Pinpoint the cell where the given text exists, returning its (x, y) midpoint coordinate. 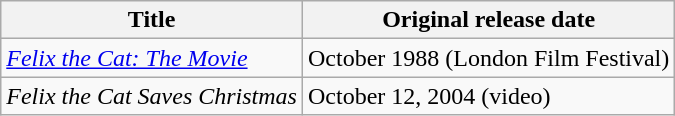
October 12, 2004 (video) (488, 96)
Original release date (488, 20)
October 1988 (London Film Festival) (488, 58)
Felix the Cat Saves Christmas (152, 96)
Felix the Cat: The Movie (152, 58)
Title (152, 20)
